Pinpoint the cell where the given text exists, returning its (X, Y) midpoint coordinate. 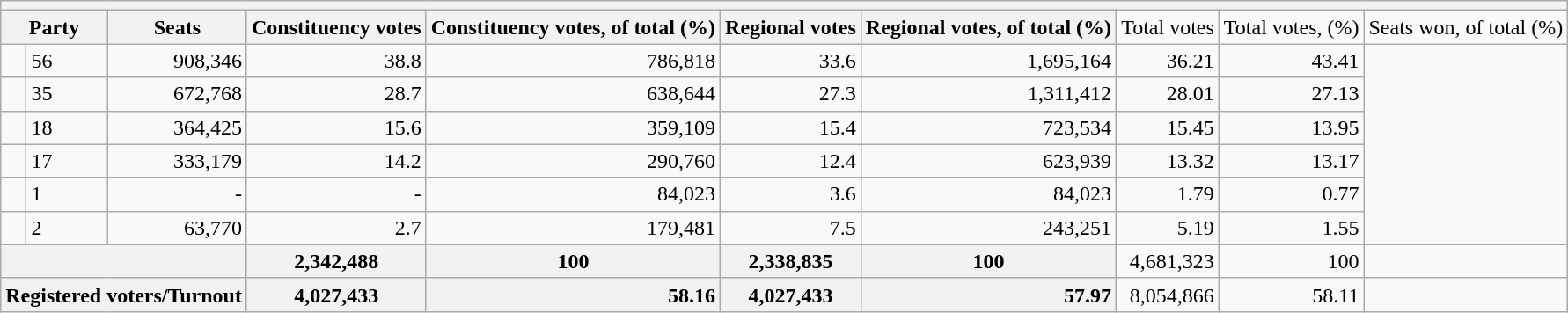
623,939 (988, 161)
3.6 (791, 194)
15.4 (791, 127)
36.21 (1169, 61)
Constituency votes, of total (%) (573, 27)
333,179 (177, 161)
1,311,412 (988, 94)
63,770 (177, 228)
4,681,323 (1169, 261)
1.55 (1292, 228)
27.3 (791, 94)
Total votes (1169, 27)
786,818 (573, 61)
2.7 (336, 228)
638,644 (573, 94)
18 (67, 127)
Seats won, of total (%) (1466, 27)
7.5 (791, 228)
723,534 (988, 127)
38.8 (336, 61)
364,425 (177, 127)
2 (67, 228)
56 (67, 61)
2,338,835 (791, 261)
1,695,164 (988, 61)
179,481 (573, 228)
28.7 (336, 94)
27.13 (1292, 94)
243,251 (988, 228)
908,346 (177, 61)
359,109 (573, 127)
15.6 (336, 127)
290,760 (573, 161)
57.97 (988, 295)
13.17 (1292, 161)
Registered voters/Turnout (124, 295)
12.4 (791, 161)
35 (67, 94)
17 (67, 161)
Regional votes (791, 27)
28.01 (1169, 94)
13.95 (1292, 127)
8,054,866 (1169, 295)
0.77 (1292, 194)
15.45 (1169, 127)
2,342,488 (336, 261)
Seats (177, 27)
Party (55, 27)
5.19 (1169, 228)
1.79 (1169, 194)
13.32 (1169, 161)
1 (67, 194)
14.2 (336, 161)
33.6 (791, 61)
Regional votes, of total (%) (988, 27)
58.11 (1292, 295)
Total votes, (%) (1292, 27)
58.16 (573, 295)
Constituency votes (336, 27)
672,768 (177, 94)
43.41 (1292, 61)
